Pinpoint the cell where the given text exists, returning its (x, y) midpoint coordinate. 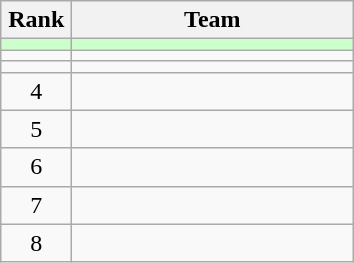
7 (36, 205)
4 (36, 91)
8 (36, 243)
Rank (36, 20)
6 (36, 167)
Team (212, 20)
5 (36, 129)
